Detect which cell encompasses the target text, then output its (x, y) center coordinate. 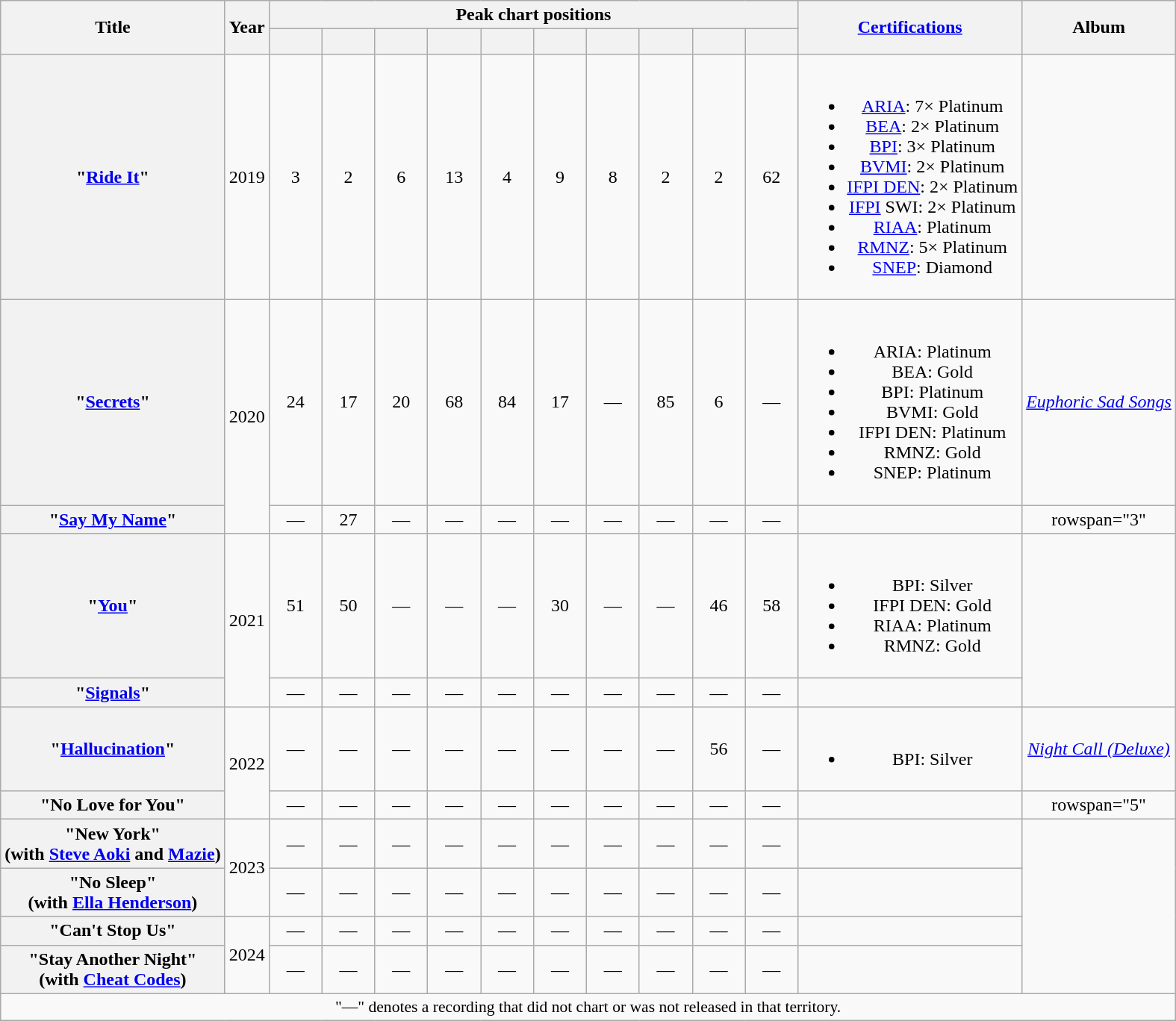
51 (296, 606)
20 (402, 403)
13 (454, 176)
Peak chart positions (533, 15)
"No Love for You" (113, 805)
2019 (246, 176)
2024 (246, 955)
58 (772, 606)
62 (772, 176)
"Ride It" (113, 176)
Album (1099, 28)
24 (296, 403)
30 (560, 606)
BPI: Silver (910, 749)
50 (348, 606)
27 (348, 519)
3 (296, 176)
"Hallucination" (113, 749)
9 (560, 176)
56 (718, 749)
"Can't Stop Us" (113, 931)
46 (718, 606)
68 (454, 403)
Night Call (Deluxe) (1099, 749)
BPI: SilverIFPI DEN: GoldRIAA: PlatinumRMNZ: Gold (910, 606)
2020 (246, 416)
"You" (113, 606)
Title (113, 28)
"Signals" (113, 693)
85 (666, 403)
4 (508, 176)
"—" denotes a recording that did not chart or was not released in that territory. (588, 1007)
"Secrets" (113, 403)
rowspan="3" (1099, 519)
Year (246, 28)
84 (508, 403)
"No Sleep"(with Ella Henderson) (113, 893)
ARIA: PlatinumBEA: GoldBPI: PlatinumBVMI: GoldIFPI DEN: PlatinumRMNZ: GoldSNEP: Platinum (910, 403)
2021 (246, 620)
2022 (246, 763)
2023 (246, 868)
rowspan="5" (1099, 805)
Euphoric Sad Songs (1099, 403)
"Stay Another Night"(with Cheat Codes) (113, 969)
8 (612, 176)
"Say My Name" (113, 519)
"New York" (with Steve Aoki and Mazie) (113, 843)
Certifications (910, 28)
